Pinpoint the cell where the given text exists, returning its (x, y) midpoint coordinate. 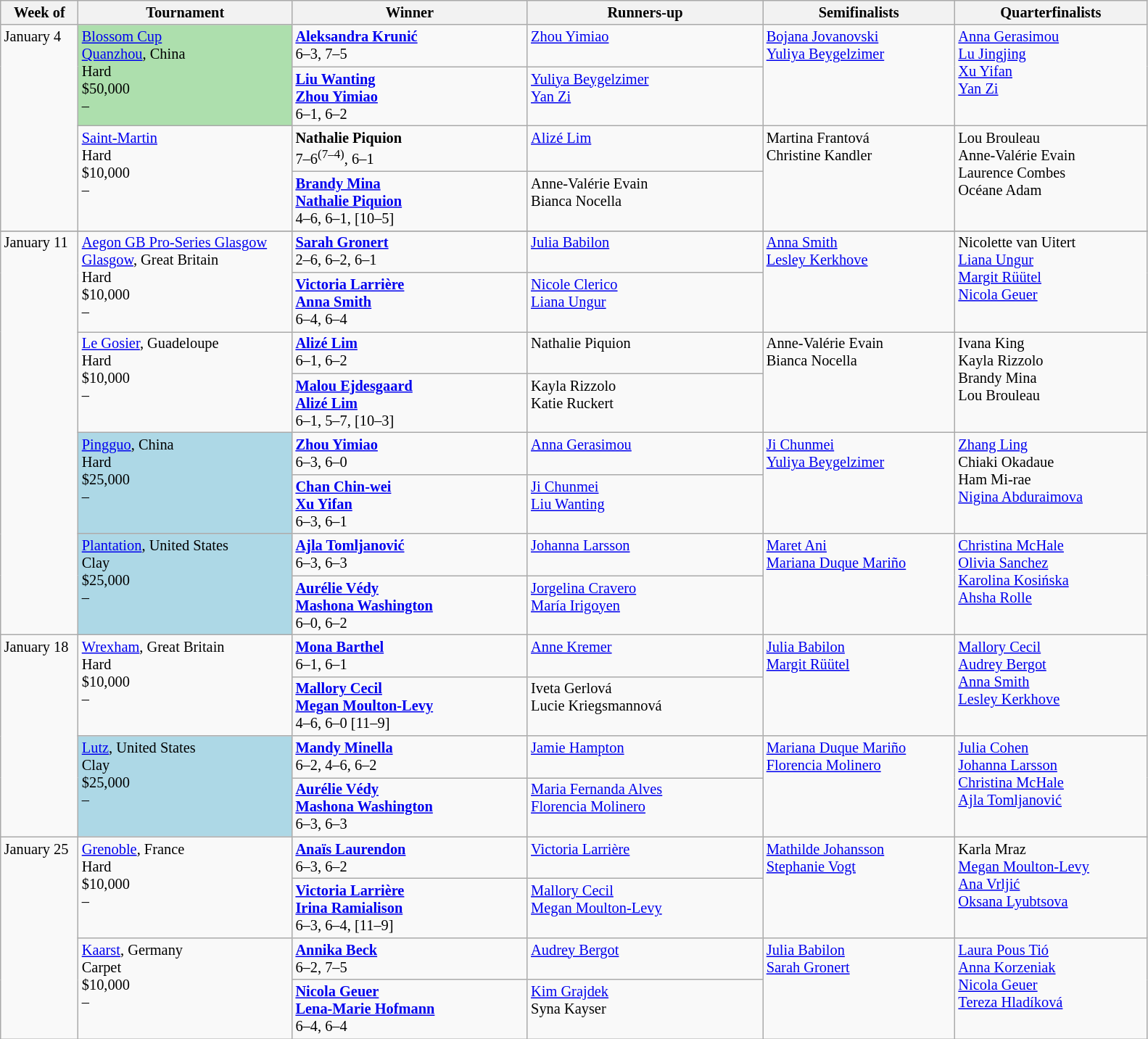
Pingguo, China Hard $25,000 – (186, 483)
Liu Wanting Zhou Yimiao 6–1, 6–2 (410, 96)
Victoria Larrière Irina Ramialison 6–3, 6–4, [11–9] (410, 908)
Ivana King Kayla Rizzolo Brandy Mina Lou Brouleau (1052, 381)
Winner (410, 12)
Aurélie Védy Mashona Washington 6–3, 6–3 (410, 807)
January 18 (39, 735)
Laura Pous Tió Anna Korzeniak Nicola Geuer Tereza Hladíková (1052, 988)
Jorgelina Cravero María Irigoyen (645, 605)
Nicola Geuer Lena-Marie Hofmann 6–4, 6–4 (410, 1009)
Grenoble, France Hard $10,000 – (186, 887)
Ajla Tomljanović 6–3, 6–3 (410, 555)
Le Gosier, Guadeloupe Hard $10,000 – (186, 381)
Karla Mraz Megan Moulton-Levy Ana Vrljić Oksana Lyubtsova (1052, 887)
Semifinalists (859, 12)
Victoria Larrière Anna Smith 6–4, 6–4 (410, 302)
Chan Chin-wei Xu Yifan 6–3, 6–1 (410, 504)
Johanna Larsson (645, 555)
Ji Chunmei Liu Wanting (645, 504)
Audrey Bergot (645, 959)
Mallory Cecil Megan Moulton-Levy (645, 908)
Sarah Gronert 2–6, 6–2, 6–1 (410, 252)
Aegon GB Pro-Series Glasgow Glasgow, Great Britain Hard $10,000 – (186, 281)
Julia Babilon (645, 252)
Anna Smith Lesley Kerkhove (859, 281)
Anne Kremer (645, 655)
Maret Ani Mariana Duque Mariño (859, 584)
Quarterfinalists (1052, 12)
January 11 (39, 432)
Lou Brouleau Anne-Valérie Evain Laurence Combes Océane Adam (1052, 178)
Blossom Cup Quanzhou, China Hard $50,000 – (186, 75)
Yuliya Beygelzimer Yan Zi (645, 96)
Zhou Yimiao 6–3, 6–0 (410, 454)
Aleksandra Krunić 6–3, 7–5 (410, 46)
Lutz, United States Clay $25,000 – (186, 786)
Julia Cohen Johanna Larsson Christina McHale Ajla Tomljanović (1052, 786)
Maria Fernanda Alves Florencia Molinero (645, 807)
Alizé Lim (645, 148)
Ji Chunmei Yuliya Beygelzimer (859, 483)
Brandy Mina Nathalie Piquion 4–6, 6–1, [10–5] (410, 201)
Nicole Clerico Liana Ungur (645, 302)
Jamie Hampton (645, 756)
January 4 (39, 128)
Wrexham, Great Britain Hard $10,000 – (186, 684)
Runners-up (645, 12)
Iveta Gerlová Lucie Kriegsmannová (645, 706)
Annika Beck 6–2, 7–5 (410, 959)
Week of (39, 12)
Kaarst, Germany Carpet $10,000 – (186, 988)
Anna Gerasimou Lu Jingjing Xu Yifan Yan Zi (1052, 75)
Mathilde Johansson Stephanie Vogt (859, 887)
Mandy Minella 6–2, 4–6, 6–2 (410, 756)
Mallory Cecil Audrey Bergot Anna Smith Lesley Kerkhove (1052, 684)
Julia Babilon Margit Rüütel (859, 684)
Victoria Larrière (645, 858)
Bojana Jovanovski Yuliya Beygelzimer (859, 75)
Nathalie Piquion (645, 352)
Martina Frantová Christine Kandler (859, 178)
Kayla Rizzolo Katie Ruckert (645, 403)
January 25 (39, 938)
Mona Barthel 6–1, 6–1 (410, 655)
Plantation, United States Clay $25,000 – (186, 584)
Mariana Duque Mariño Florencia Molinero (859, 786)
Malou Ejdesgaard Alizé Lim 6–1, 5–7, [10–3] (410, 403)
Zhang Ling Chiaki Okadaue Ham Mi-rae Nigina Abduraimova (1052, 483)
Nicolette van Uitert Liana Ungur Margit Rüütel Nicola Geuer (1052, 281)
Anna Gerasimou (645, 454)
Aurélie Védy Mashona Washington 6–0, 6–2 (410, 605)
Christina McHale Olivia Sanchez Karolina Kosińska Ahsha Rolle (1052, 584)
Kim Grajdek Syna Kayser (645, 1009)
Tournament (186, 12)
Zhou Yimiao (645, 46)
Alizé Lim 6–1, 6–2 (410, 352)
Julia Babilon Sarah Gronert (859, 988)
Mallory Cecil Megan Moulton-Levy 4–6, 6–0 [11–9] (410, 706)
Nathalie Piquion 7–6(7–4), 6–1 (410, 148)
Anaïs Laurendon 6–3, 6–2 (410, 858)
Saint-Martin Hard $10,000 – (186, 178)
